Locate the cell with the specified text and output its (X, Y) center coordinate. 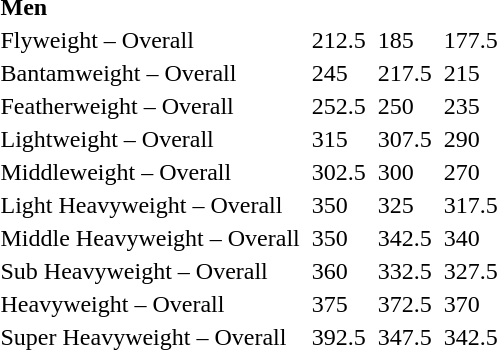
302.5 (338, 172)
307.5 (404, 139)
372.5 (404, 304)
360 (338, 271)
342.5 (404, 238)
375 (338, 304)
185 (404, 40)
332.5 (404, 271)
217.5 (404, 73)
252.5 (338, 106)
300 (404, 172)
315 (338, 139)
212.5 (338, 40)
325 (404, 205)
245 (338, 73)
250 (404, 106)
